Find where the given text appears and provide that cell's center as [x, y] coordinate. 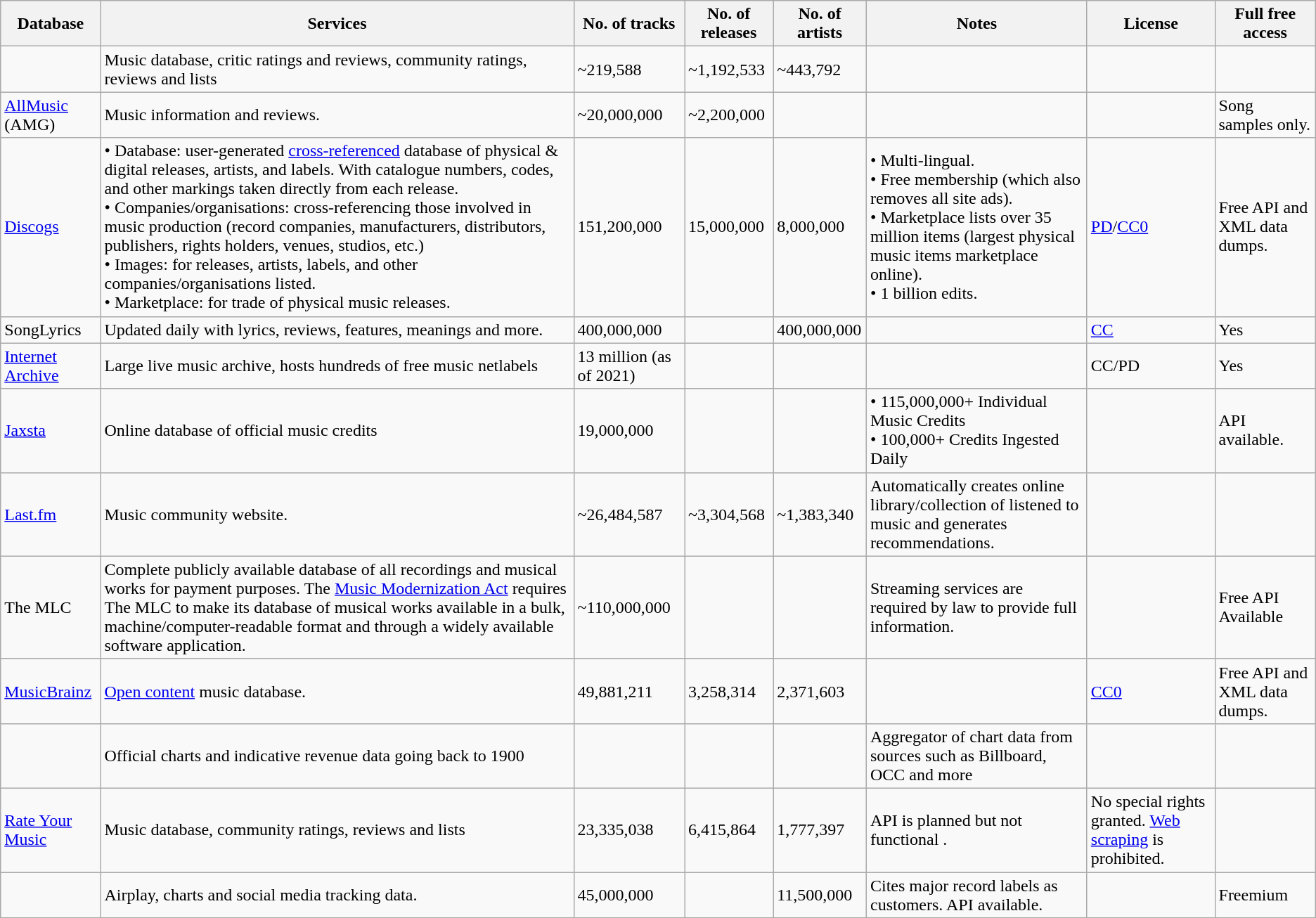
~219,588 [628, 69]
CC/PD [1151, 366]
Last.fm [51, 515]
~1,383,340 [820, 515]
Free API Available [1265, 607]
Notes [976, 24]
~26,484,587 [628, 515]
Cites major record labels as customers. API available. [976, 894]
• 115,000,000+ Individual Music Credits• 100,000+ Credits Ingested Daily [976, 430]
6,415,864 [729, 829]
~110,000,000 [628, 607]
13 million (as of 2021) [628, 366]
CC0 [1151, 691]
CC [1151, 330]
Airplay, charts and social media tracking data. [337, 894]
Online database of official music credits [337, 430]
Automatically creates online library/collection of listened to music and generates recommendations. [976, 515]
No. of tracks [628, 24]
Song samples only. [1265, 115]
11,500,000 [820, 894]
19,000,000 [628, 430]
~3,304,568 [729, 515]
1,777,397 [820, 829]
API available. [1265, 430]
2,371,603 [820, 691]
Full free access [1265, 24]
8,000,000 [820, 227]
~2,200,000 [729, 115]
Aggregator of chart data from sources such as Billboard, OCC and more [976, 756]
SongLyrics [51, 330]
No. of releases [729, 24]
MusicBrainz [51, 691]
Open content music database. [337, 691]
Streaming services are required by law to provide full information. [976, 607]
Rate Your Music [51, 829]
Large live music archive, hosts hundreds of free music netlabels [337, 366]
49,881,211 [628, 691]
Internet Archive [51, 366]
Music community website. [337, 515]
~443,792 [820, 69]
~20,000,000 [628, 115]
No special rights granted. Web scraping is prohibited. [1151, 829]
151,200,000 [628, 227]
Discogs [51, 227]
No. of artists [820, 24]
The MLC [51, 607]
15,000,000 [729, 227]
3,258,314 [729, 691]
Database [51, 24]
~1,192,533 [729, 69]
45,000,000 [628, 894]
License [1151, 24]
PD/CC0 [1151, 227]
Music information and reviews. [337, 115]
Freemium [1265, 894]
Updated daily with lyrics, reviews, features, meanings and more. [337, 330]
Official charts and indicative revenue data going back to 1900 [337, 756]
Music database, critic ratings and reviews, community ratings, reviews and lists [337, 69]
Music database, community ratings, reviews and lists [337, 829]
Services [337, 24]
23,335,038 [628, 829]
Jaxsta [51, 430]
AllMusic (AMG) [51, 115]
API is planned but not functional . [976, 829]
